Capture the cell that displays the provided text and extract its [x, y] central coordinate. 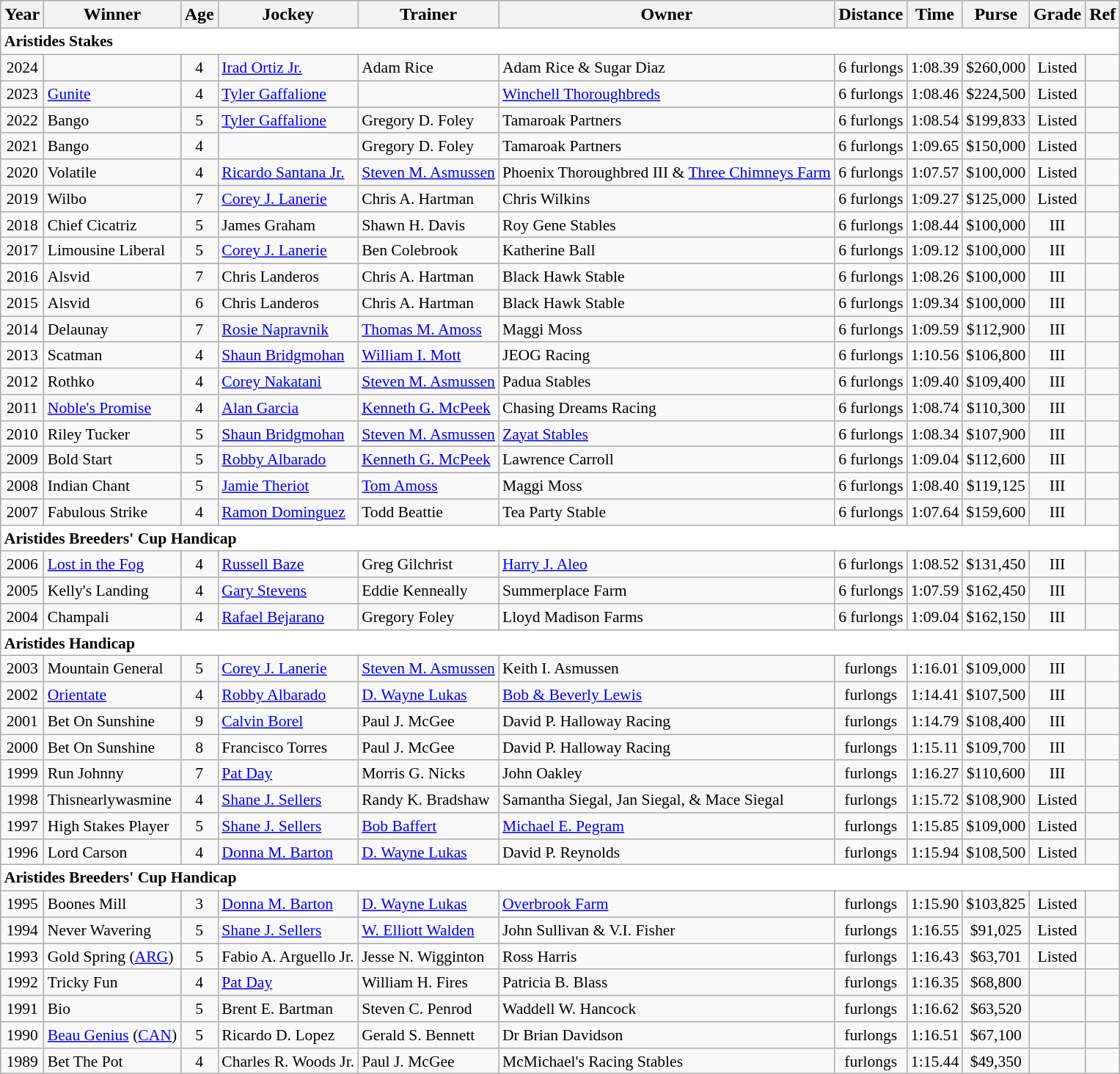
Ross Harris [667, 957]
Phoenix Thoroughbred III & Three Chimneys Farm [667, 172]
$108,400 [996, 721]
Katherine Ball [667, 251]
Chasing Dreams Racing [667, 408]
1:15.90 [934, 904]
2019 [22, 199]
1:09.34 [934, 303]
Ben Colebrook [428, 251]
Corey Nakatani [288, 381]
$131,450 [996, 564]
David P. Reynolds [667, 852]
Mountain General [112, 669]
$107,900 [996, 434]
Volatile [112, 172]
Russell Baze [288, 564]
1996 [22, 852]
Distance [871, 15]
Thomas M. Amoss [428, 329]
Morris G. Nicks [428, 773]
2013 [22, 355]
Grade [1057, 15]
Gregory Foley [428, 617]
Summerplace Farm [667, 591]
2006 [22, 564]
Samantha Siegal, Jan Siegal, & Mace Siegal [667, 800]
1:08.40 [934, 486]
Alan Garcia [288, 408]
1:15.72 [934, 800]
Winchell Thoroughbreds [667, 94]
Purse [996, 15]
2011 [22, 408]
1:08.54 [934, 120]
1990 [22, 1035]
Boones Mill [112, 904]
1:08.46 [934, 94]
1:08.26 [934, 277]
$107,500 [996, 695]
1:07.64 [934, 512]
Owner [667, 15]
1:07.59 [934, 591]
1:08.52 [934, 564]
Champali [112, 617]
Riley Tucker [112, 434]
Waddell W. Hancock [667, 1009]
1:08.44 [934, 224]
W. Elliott Walden [428, 930]
1994 [22, 930]
Lord Carson [112, 852]
Jockey [288, 15]
2020 [22, 172]
McMichael's Racing Stables [667, 1061]
$112,900 [996, 329]
2017 [22, 251]
$159,600 [996, 512]
Adam Rice & Sugar Diaz [667, 67]
1:16.27 [934, 773]
William H. Fires [428, 982]
1:15.44 [934, 1061]
Gerald S. Bennett [428, 1035]
Bet The Pot [112, 1061]
High Stakes Player [112, 826]
2005 [22, 591]
John Oakley [667, 773]
$224,500 [996, 94]
Charles R. Woods Jr. [288, 1061]
2012 [22, 381]
$260,000 [996, 67]
Ricardo D. Lopez [288, 1035]
1995 [22, 904]
Jesse N. Wigginton [428, 957]
Keith I. Asmussen [667, 669]
Lost in the Fog [112, 564]
1:15.85 [934, 826]
2018 [22, 224]
Randy K. Bradshaw [428, 800]
1992 [22, 982]
1:09.12 [934, 251]
Ref [1103, 15]
Delaunay [112, 329]
Roy Gene Stables [667, 224]
Calvin Borel [288, 721]
$49,350 [996, 1061]
Adam Rice [428, 67]
Irad Ortiz Jr. [288, 67]
Lloyd Madison Farms [667, 617]
3 [200, 904]
Gunite [112, 94]
$110,600 [996, 773]
Bob & Beverly Lewis [667, 695]
1:09.65 [934, 146]
Brent E. Bartman [288, 1009]
Indian Chant [112, 486]
2021 [22, 146]
$63,520 [996, 1009]
Rafael Bejarano [288, 617]
Rothko [112, 381]
2014 [22, 329]
Kelly's Landing [112, 591]
Year [22, 15]
Jamie Theriot [288, 486]
1:07.57 [934, 172]
$103,825 [996, 904]
Tea Party Stable [667, 512]
Noble's Promise [112, 408]
1:16.43 [934, 957]
Todd Beattie [428, 512]
$108,900 [996, 800]
2008 [22, 486]
$125,000 [996, 199]
Lawrence Carroll [667, 460]
$199,833 [996, 120]
2024 [22, 67]
Run Johnny [112, 773]
Never Wavering [112, 930]
1:09.59 [934, 329]
1:08.74 [934, 408]
2023 [22, 94]
Steven C. Penrod [428, 1009]
2022 [22, 120]
1989 [22, 1061]
$106,800 [996, 355]
1:16.01 [934, 669]
1:15.11 [934, 748]
Harry J. Aleo [667, 564]
Bold Start [112, 460]
Fabulous Strike [112, 512]
1998 [22, 800]
Wilbo [112, 199]
2007 [22, 512]
1:15.94 [934, 852]
$108,500 [996, 852]
1:16.55 [934, 930]
2001 [22, 721]
Limousine Liberal [112, 251]
1:10.56 [934, 355]
William I. Mott [428, 355]
$68,800 [996, 982]
1:08.39 [934, 67]
Age [200, 15]
Overbrook Farm [667, 904]
Beau Genius (CAN) [112, 1035]
John Sullivan & V.I. Fisher [667, 930]
2009 [22, 460]
Tricky Fun [112, 982]
$67,100 [996, 1035]
Rosie Napravnik [288, 329]
1:16.62 [934, 1009]
Chief Cicatriz [112, 224]
Fabio A. Arguello Jr. [288, 957]
Tom Amoss [428, 486]
Ramon Dominguez [288, 512]
Francisco Torres [288, 748]
1993 [22, 957]
$150,000 [996, 146]
1:16.35 [934, 982]
8 [200, 748]
1:08.34 [934, 434]
Padua Stables [667, 381]
Chris Wilkins [667, 199]
9 [200, 721]
2015 [22, 303]
1997 [22, 826]
Shawn H. Davis [428, 224]
2004 [22, 617]
Michael E. Pegram [667, 826]
1:09.27 [934, 199]
6 [200, 303]
2010 [22, 434]
Patricia B. Blass [667, 982]
Greg Gilchrist [428, 564]
Winner [112, 15]
$91,025 [996, 930]
Trainer [428, 15]
Scatman [112, 355]
1:14.79 [934, 721]
$109,700 [996, 748]
Bio [112, 1009]
Zayat Stables [667, 434]
1:14.41 [934, 695]
Bob Baffert [428, 826]
1999 [22, 773]
2003 [22, 669]
1:09.40 [934, 381]
Thisnearlywasmine [112, 800]
Dr Brian Davidson [667, 1035]
Time [934, 15]
$63,701 [996, 957]
Eddie Kenneally [428, 591]
2016 [22, 277]
$109,400 [996, 381]
$162,450 [996, 591]
$112,600 [996, 460]
$162,150 [996, 617]
Orientate [112, 695]
1991 [22, 1009]
James Graham [288, 224]
Ricardo Santana Jr. [288, 172]
2000 [22, 748]
$110,300 [996, 408]
Gary Stevens [288, 591]
2002 [22, 695]
Aristides Stakes [560, 42]
1:16.51 [934, 1035]
$119,125 [996, 486]
Aristides Handicap [560, 643]
JEOG Racing [667, 355]
Gold Spring (ARG) [112, 957]
